From the cell containing the given text, extract its center point as [X, Y] coordinate. 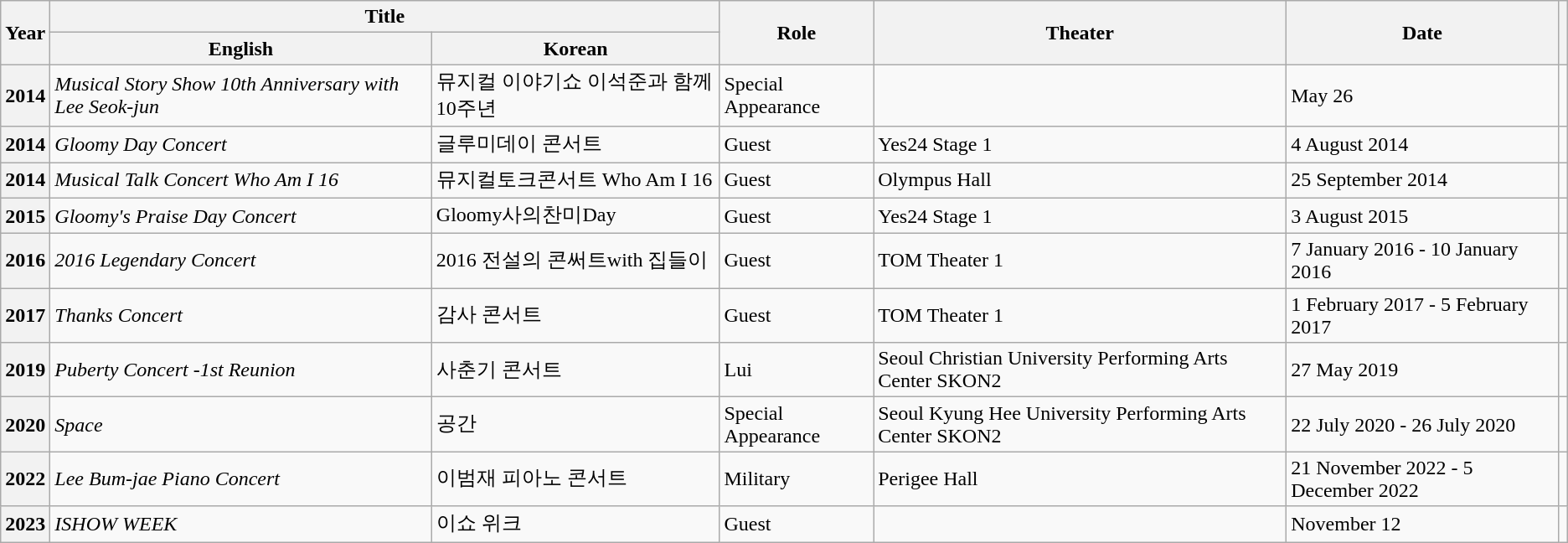
Gloomy Day Concert [241, 144]
Gloomy's Praise Day Concert [241, 216]
공간 [575, 424]
Year [25, 33]
감사 콘서트 [575, 315]
ISHOW WEEK [241, 525]
이쇼 위크 [575, 525]
Korean [575, 49]
사춘기 콘서트 [575, 370]
Title [385, 17]
Date [1422, 33]
21 November 2022 - 5 December 2022 [1422, 479]
뮤지컬토크콘서트 Who Am I 16 [575, 181]
2022 [25, 479]
English [241, 49]
2015 [25, 216]
Thanks Concert [241, 315]
Seoul Christian University Performing Arts Center SKON2 [1081, 370]
27 May 2019 [1422, 370]
뮤지컬 이야기쇼 이석준과 함께 10주년 [575, 96]
Musical Story Show 10th Anniversary with Lee Seok-jun [241, 96]
Role [797, 33]
2016 [25, 261]
November 12 [1422, 525]
3 August 2015 [1422, 216]
Puberty Concert -1st Reunion [241, 370]
글루미데이 콘서트 [575, 144]
1 February 2017 - 5 February 2017 [1422, 315]
Musical Talk Concert Who Am I 16 [241, 181]
Theater [1081, 33]
Olympus Hall [1081, 181]
4 August 2014 [1422, 144]
Gloomy사의찬미Day [575, 216]
Lui [797, 370]
25 September 2014 [1422, 181]
2019 [25, 370]
이범재 피아노 콘서트 [575, 479]
2020 [25, 424]
Lee Bum-jae Piano Concert [241, 479]
2016 전설의 콘써트with 집들이 [575, 261]
2023 [25, 525]
Seoul Kyung Hee University Performing Arts Center SKON2 [1081, 424]
Military [797, 479]
2017 [25, 315]
Space [241, 424]
22 July 2020 - 26 July 2020 [1422, 424]
2016 Legendary Concert [241, 261]
7 January 2016 - 10 January 2016 [1422, 261]
May 26 [1422, 96]
Perigee Hall [1081, 479]
